Return [x, y] of the center of cell containing provided text 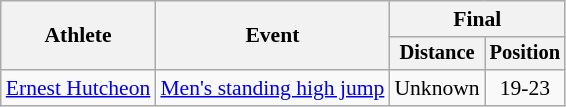
Athlete [78, 36]
Position [525, 54]
Ernest Hutcheon [78, 88]
19-23 [525, 88]
Event [272, 36]
Unknown [436, 88]
Final [477, 19]
Distance [436, 54]
Men's standing high jump [272, 88]
